Locate the cell with the specified text and output its [X, Y] center coordinate. 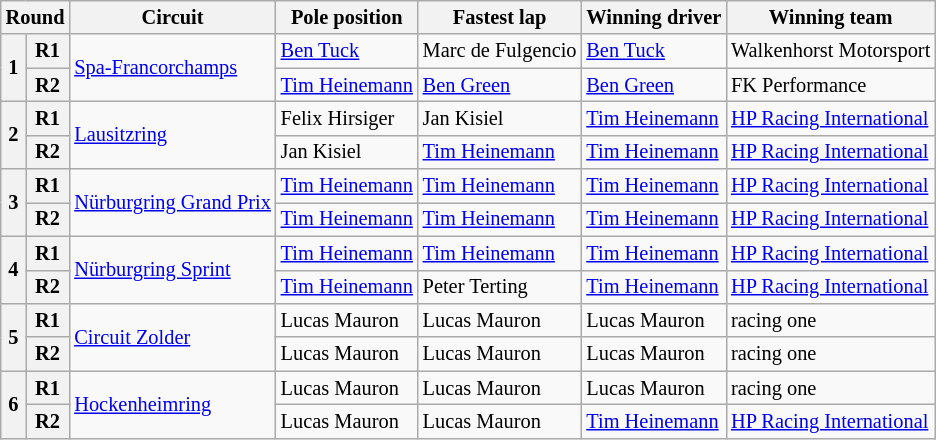
Felix Hirsiger [347, 118]
Winning driver [654, 17]
Nürburgring Sprint [172, 270]
6 [14, 404]
Nürburgring Grand Prix [172, 202]
Circuit [172, 17]
4 [14, 270]
Winning team [830, 17]
FK Performance [830, 85]
Circuit Zolder [172, 336]
Hockenheimring [172, 404]
Walkenhorst Motorsport [830, 51]
Fastest lap [500, 17]
Spa-Francorchamps [172, 68]
Round [36, 17]
5 [14, 336]
3 [14, 202]
2 [14, 134]
Lausitzring [172, 134]
Pole position [347, 17]
Peter Terting [500, 287]
Marc de Fulgencio [500, 51]
1 [14, 68]
